Identify which cell holds the provided text, then report its (x, y) central coordinate. 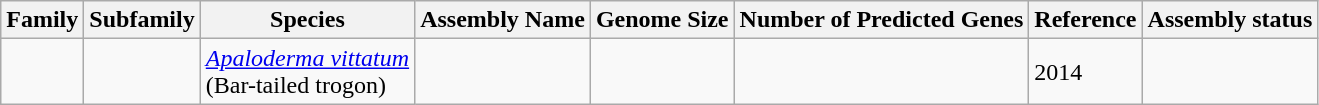
Assembly status (1230, 20)
Number of Predicted Genes (882, 20)
Reference (1086, 20)
Species (307, 20)
Apaloderma vittatum(Bar-tailed trogon) (307, 72)
Subfamily (142, 20)
Family (42, 20)
Assembly Name (503, 20)
Genome Size (662, 20)
2014 (1086, 72)
